Locate the cell with the specified text and output its [X, Y] center coordinate. 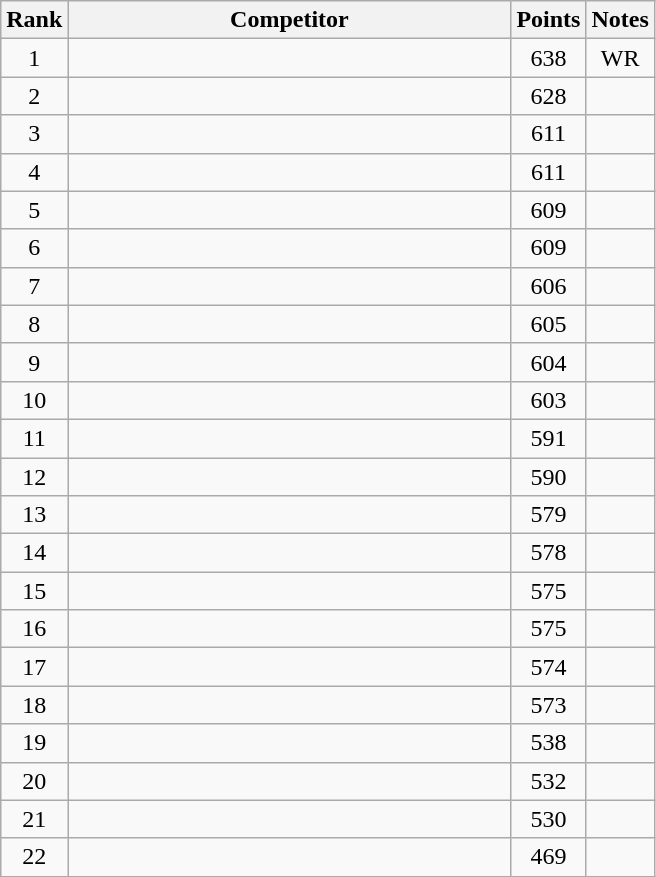
638 [548, 58]
4 [34, 172]
469 [548, 857]
628 [548, 96]
16 [34, 629]
14 [34, 553]
603 [548, 400]
1 [34, 58]
574 [548, 667]
604 [548, 362]
5 [34, 210]
530 [548, 819]
605 [548, 324]
11 [34, 438]
7 [34, 286]
21 [34, 819]
17 [34, 667]
20 [34, 781]
579 [548, 515]
538 [548, 743]
22 [34, 857]
12 [34, 477]
WR [620, 58]
Points [548, 20]
573 [548, 705]
Rank [34, 20]
8 [34, 324]
Notes [620, 20]
3 [34, 134]
606 [548, 286]
9 [34, 362]
Competitor [290, 20]
15 [34, 591]
532 [548, 781]
19 [34, 743]
13 [34, 515]
6 [34, 248]
2 [34, 96]
578 [548, 553]
590 [548, 477]
18 [34, 705]
591 [548, 438]
10 [34, 400]
